Find where the given text appears and provide that cell's center as (X, Y) coordinate. 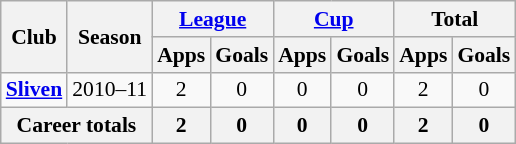
Total (454, 19)
Season (110, 36)
League (212, 19)
Cup (334, 19)
Career totals (76, 126)
Sliven (34, 90)
Club (34, 36)
2010–11 (110, 90)
